Capture the cell that displays the provided text and extract its (x, y) central coordinate. 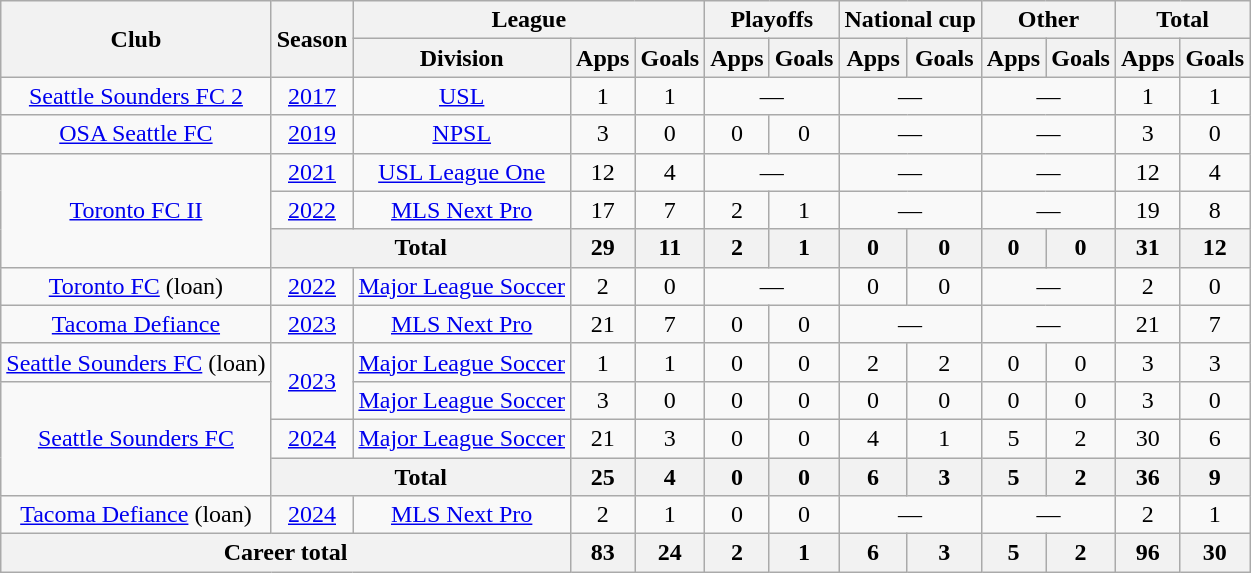
36 (1147, 477)
Seattle Sounders FC (136, 438)
8 (1215, 210)
Tacoma Defiance (136, 324)
2017 (312, 96)
2019 (312, 134)
League (529, 20)
17 (603, 210)
Career total (286, 553)
83 (603, 553)
Playoffs (772, 20)
2021 (312, 172)
Tacoma Defiance (loan) (136, 515)
National cup (910, 20)
Seattle Sounders FC (loan) (136, 362)
Seattle Sounders FC 2 (136, 96)
29 (603, 248)
24 (670, 553)
96 (1147, 553)
NPSL (462, 134)
USL (462, 96)
OSA Seattle FC (136, 134)
11 (670, 248)
25 (603, 477)
Division (462, 58)
19 (1147, 210)
Other (1048, 20)
31 (1147, 248)
USL League One (462, 172)
Club (136, 39)
9 (1215, 477)
Season (312, 39)
Toronto FC II (136, 210)
Toronto FC (loan) (136, 286)
